Provide the (x, y) coordinate of the cell's center where the given text is located.  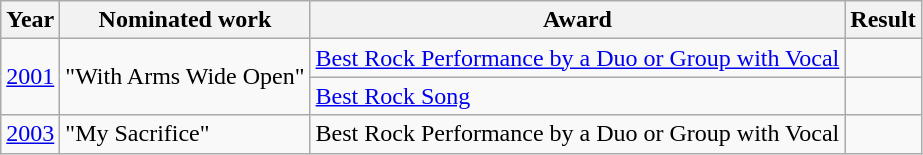
"My Sacrifice" (185, 134)
Award (578, 20)
2003 (30, 134)
Best Rock Song (578, 96)
Result (883, 20)
"With Arms Wide Open" (185, 77)
2001 (30, 77)
Nominated work (185, 20)
Year (30, 20)
